Detect which cell encompasses the target text, then output its [X, Y] center coordinate. 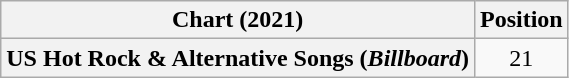
Position [521, 20]
US Hot Rock & Alternative Songs (Billboard) [238, 58]
Chart (2021) [238, 20]
21 [521, 58]
